Pinpoint the cell where the given text exists, returning its [x, y] midpoint coordinate. 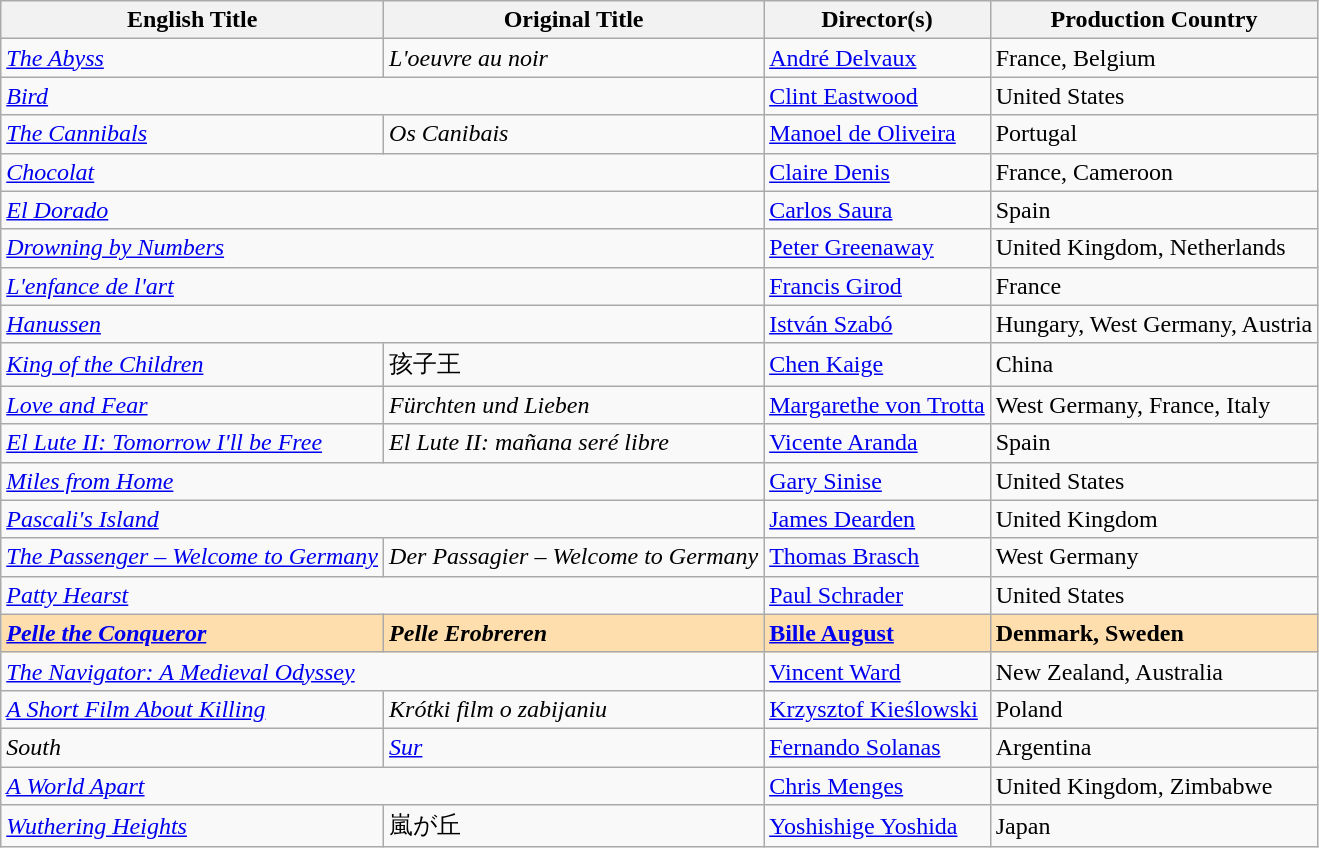
Manoel de Oliveira [878, 134]
West Germany, France, Italy [1154, 405]
L'enfance de l'art [382, 286]
Vicente Aranda [878, 443]
Sur [574, 747]
Wuthering Heights [192, 826]
Chen Kaige [878, 364]
Der Passagier – Welcome to Germany [574, 557]
The Navigator: A Medieval Odyssey [382, 671]
Claire Denis [878, 172]
Bird [382, 96]
English Title [192, 20]
Clint Eastwood [878, 96]
孩子王 [574, 364]
Pelle the Conqueror [192, 633]
France [1154, 286]
United Kingdom, Netherlands [1154, 248]
Pelle Erobreren [574, 633]
El Dorado [382, 210]
Thomas Brasch [878, 557]
Yoshishige Yoshida [878, 826]
Drowning by Numbers [382, 248]
Patty Hearst [382, 595]
Bille August [878, 633]
France, Cameroon [1154, 172]
Gary Sinise [878, 481]
United Kingdom, Zimbabwe [1154, 785]
Poland [1154, 709]
The Passenger – Welcome to Germany [192, 557]
Hungary, West Germany, Austria [1154, 324]
Argentina [1154, 747]
Os Canibais [574, 134]
United Kingdom [1154, 519]
Margarethe von Trotta [878, 405]
Carlos Saura [878, 210]
Director(s) [878, 20]
嵐が丘 [574, 826]
James Dearden [878, 519]
Krzysztof Kieślowski [878, 709]
Miles from Home [382, 481]
Francis Girod [878, 286]
Chris Menges [878, 785]
A World Apart [382, 785]
West Germany [1154, 557]
Paul Schrader [878, 595]
El Lute II: mañana seré libre [574, 443]
Fürchten und Lieben [574, 405]
Chocolat [382, 172]
André Delvaux [878, 58]
King of the Children [192, 364]
Krótki film o zabijaniu [574, 709]
Pascali's Island [382, 519]
Vincent Ward [878, 671]
L'oeuvre au noir [574, 58]
A Short Film About Killing [192, 709]
New Zealand, Australia [1154, 671]
The Cannibals [192, 134]
Denmark, Sweden [1154, 633]
István Szabó [878, 324]
El Lute II: Tomorrow I'll be Free [192, 443]
Love and Fear [192, 405]
Hanussen [382, 324]
Production Country [1154, 20]
Original Title [574, 20]
Peter Greenaway [878, 248]
Japan [1154, 826]
Fernando Solanas [878, 747]
France, Belgium [1154, 58]
The Abyss [192, 58]
China [1154, 364]
South [192, 747]
Portugal [1154, 134]
